Provide the (x, y) coordinate of the cell's center where the given text is located.  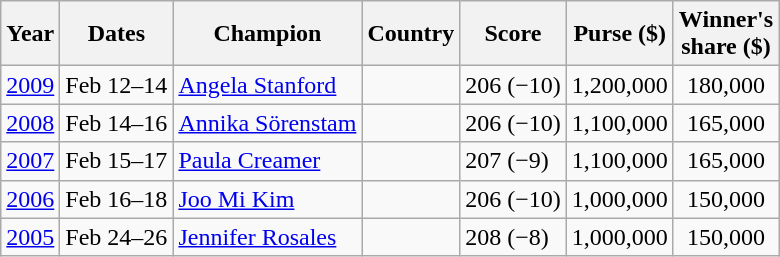
Winner'sshare ($) (726, 34)
Feb 24–26 (116, 237)
1,200,000 (620, 85)
Feb 12–14 (116, 85)
Angela Stanford (268, 85)
2007 (30, 161)
Feb 16–18 (116, 199)
Score (514, 34)
Paula Creamer (268, 161)
Dates (116, 34)
Annika Sörenstam (268, 123)
Jennifer Rosales (268, 237)
2006 (30, 199)
Feb 14–16 (116, 123)
2005 (30, 237)
Champion (268, 34)
Purse ($) (620, 34)
208 (−8) (514, 237)
Country (411, 34)
2008 (30, 123)
Feb 15–17 (116, 161)
2009 (30, 85)
Joo Mi Kim (268, 199)
180,000 (726, 85)
207 (−9) (514, 161)
Year (30, 34)
